Find where the given text appears and provide that cell's center as [X, Y] coordinate. 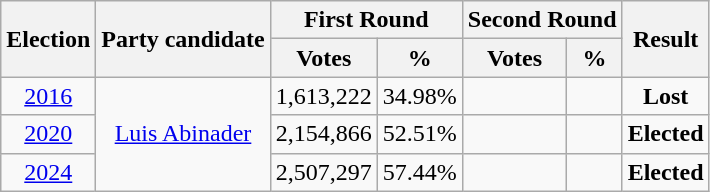
Party candidate [183, 39]
Lost [666, 96]
2016 [48, 96]
2020 [48, 134]
2,507,297 [324, 172]
Result [666, 39]
1,613,222 [324, 96]
34.98% [420, 96]
2024 [48, 172]
Luis Abinader [183, 134]
2,154,866 [324, 134]
First Round [366, 20]
52.51% [420, 134]
Second Round [542, 20]
57.44% [420, 172]
Election [48, 39]
